Return [x, y] of the center of cell containing provided text 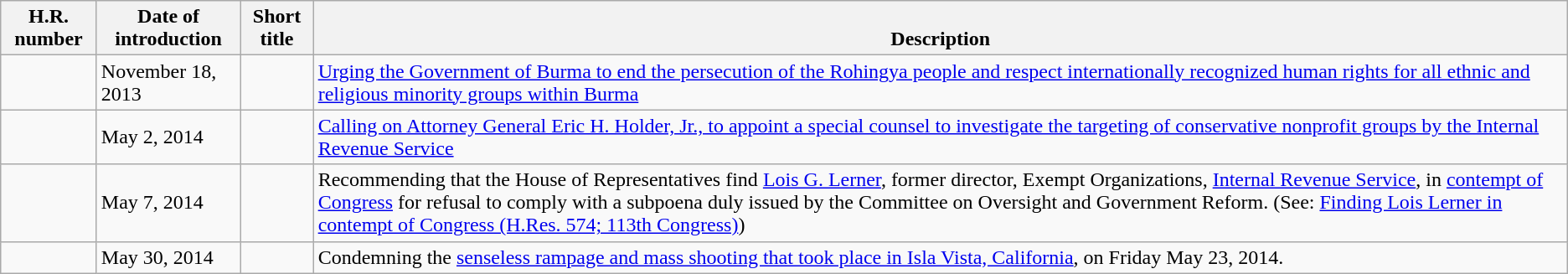
May 7, 2014 [168, 203]
Description [940, 28]
Condemning the senseless rampage and mass shooting that took place in Isla Vista, California, on Friday May 23, 2014. [940, 257]
May 2, 2014 [168, 137]
Date of introduction [168, 28]
H.R. number [49, 28]
May 30, 2014 [168, 257]
November 18, 2013 [168, 82]
Short title [276, 28]
